Extract the [x, y] coordinate from the center of the cell holding the provided text.  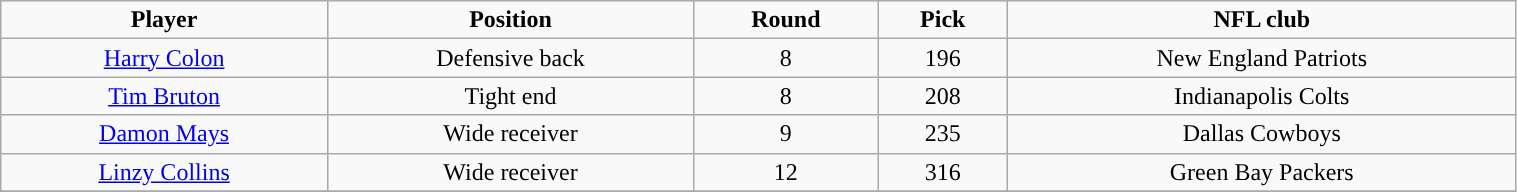
Linzy Collins [164, 172]
Green Bay Packers [1262, 172]
316 [942, 172]
9 [786, 134]
Round [786, 20]
Pick [942, 20]
NFL club [1262, 20]
Defensive back [510, 58]
Harry Colon [164, 58]
Player [164, 20]
208 [942, 96]
Tight end [510, 96]
Indianapolis Colts [1262, 96]
196 [942, 58]
Position [510, 20]
Tim Bruton [164, 96]
New England Patriots [1262, 58]
Dallas Cowboys [1262, 134]
Damon Mays [164, 134]
12 [786, 172]
235 [942, 134]
